Scan for the cell matching the given text and deliver its (X, Y) coordinate at center. 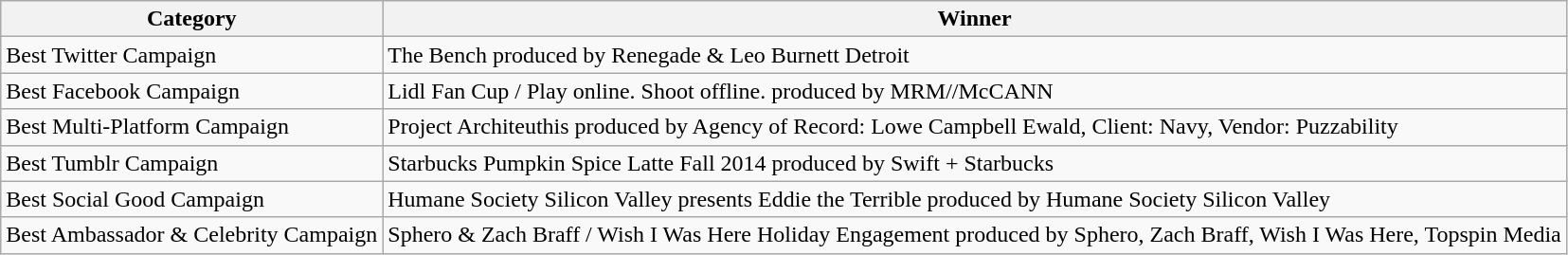
Best Multi-Platform Campaign (191, 127)
Winner (975, 19)
Best Ambassador & Celebrity Campaign (191, 235)
Project Architeuthis produced by Agency of Record: Lowe Campbell Ewald, Client: Navy, Vendor: Puzzability (975, 127)
Best Social Good Campaign (191, 199)
Best Facebook Campaign (191, 91)
Lidl Fan Cup / Play online. Shoot offline. produced by MRM//McCANN (975, 91)
The Bench produced by Renegade & Leo Burnett Detroit (975, 55)
Starbucks Pumpkin Spice Latte Fall 2014 produced by Swift + Starbucks (975, 163)
Humane Society Silicon Valley presents Eddie the Terrible produced by Humane Society Silicon Valley (975, 199)
Sphero & Zach Braff / Wish I Was Here Holiday Engagement produced by Sphero, Zach Braff, Wish I Was Here, Topspin Media (975, 235)
Best Tumblr Campaign (191, 163)
Best Twitter Campaign (191, 55)
Category (191, 19)
